From the cell containing the given text, extract its center point as [X, Y] coordinate. 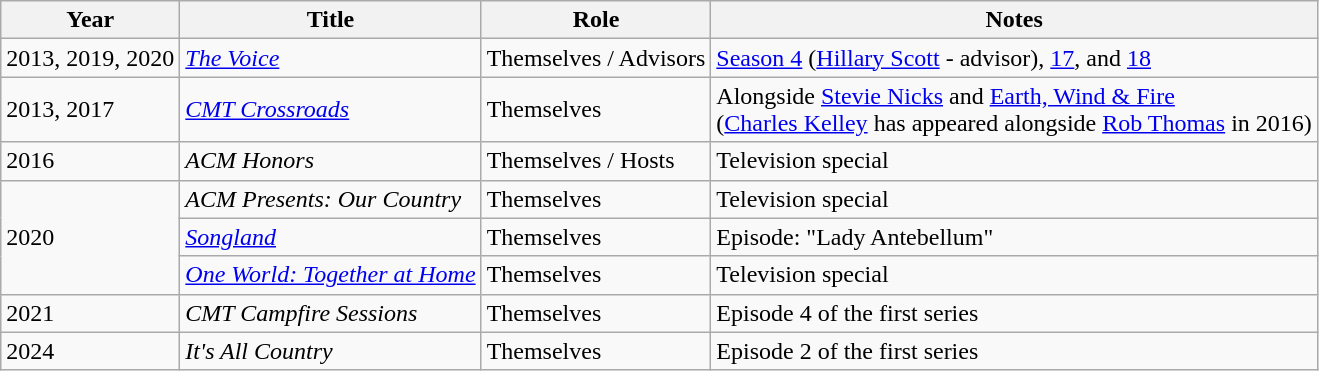
Title [330, 20]
2013, 2019, 2020 [90, 58]
Episode 2 of the first series [1014, 351]
2013, 2017 [90, 110]
ACM Honors [330, 161]
Songland [330, 237]
Alongside Stevie Nicks and Earth, Wind & Fire(Charles Kelley has appeared alongside Rob Thomas in 2016) [1014, 110]
It's All Country [330, 351]
Season 4 (Hillary Scott - advisor), 17, and 18 [1014, 58]
2024 [90, 351]
Role [596, 20]
CMT Crossroads [330, 110]
ACM Presents: Our Country [330, 199]
One World: Together at Home [330, 275]
2020 [90, 237]
Episode 4 of the first series [1014, 313]
Year [90, 20]
2016 [90, 161]
Themselves / Hosts [596, 161]
2021 [90, 313]
Notes [1014, 20]
Themselves / Advisors [596, 58]
CMT Campfire Sessions [330, 313]
Episode: "Lady Antebellum" [1014, 237]
The Voice [330, 58]
